Extract the [X, Y] coordinate from the center of the cell holding the provided text.  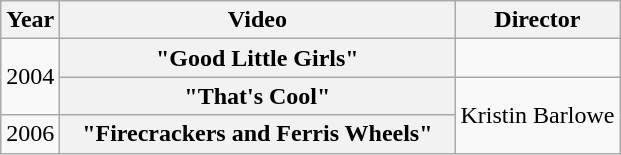
Director [538, 20]
2004 [30, 77]
Year [30, 20]
2006 [30, 134]
"Good Little Girls" [258, 58]
"Firecrackers and Ferris Wheels" [258, 134]
Video [258, 20]
Kristin Barlowe [538, 115]
"That's Cool" [258, 96]
